Detect which cell encompasses the target text, then output its (x, y) center coordinate. 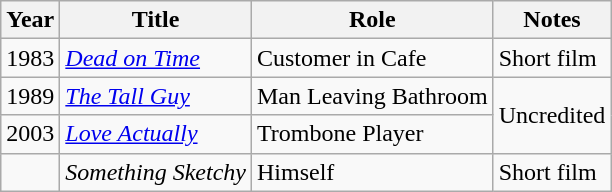
Trombone Player (372, 134)
Role (372, 20)
Love Actually (156, 134)
Customer in Cafe (372, 58)
Uncredited (552, 115)
Himself (372, 172)
Man Leaving Bathroom (372, 96)
2003 (30, 134)
1989 (30, 96)
The Tall Guy (156, 96)
Year (30, 20)
Title (156, 20)
Something Sketchy (156, 172)
Notes (552, 20)
Dead on Time (156, 58)
1983 (30, 58)
